Search for the cell housing the specified text and yield its (X, Y) center coordinate. 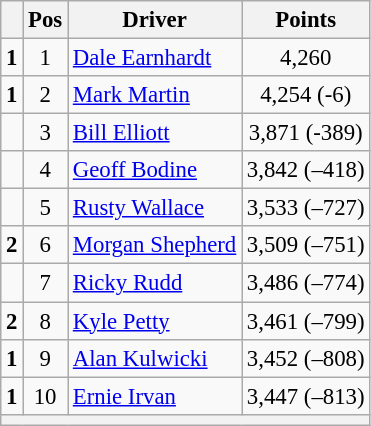
3,871 (-389) (306, 133)
4 (46, 170)
4,254 (-6) (306, 95)
3,509 (–751) (306, 245)
Morgan Shepherd (155, 245)
Ricky Rudd (155, 283)
8 (46, 321)
10 (46, 396)
3,447 (–813) (306, 396)
9 (46, 358)
Driver (155, 20)
3,842 (–418) (306, 170)
Pos (46, 20)
Alan Kulwicki (155, 358)
Ernie Irvan (155, 396)
Rusty Wallace (155, 208)
3,452 (–808) (306, 358)
Bill Elliott (155, 133)
3 (46, 133)
4,260 (306, 58)
Points (306, 20)
Kyle Petty (155, 321)
Dale Earnhardt (155, 58)
7 (46, 283)
Mark Martin (155, 95)
5 (46, 208)
3,486 (–774) (306, 283)
3,461 (–799) (306, 321)
6 (46, 245)
Geoff Bodine (155, 170)
3,533 (–727) (306, 208)
